Scan for the cell matching the given text and deliver its [x, y] coordinate at center. 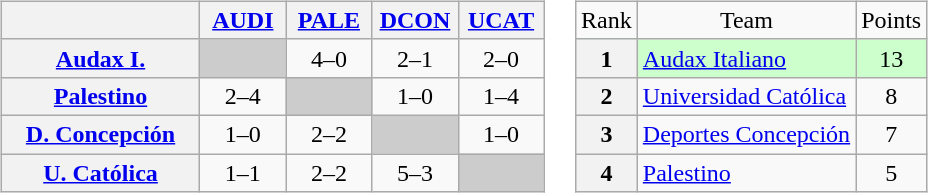
8 [892, 96]
Rank [607, 20]
7 [892, 134]
Universidad Católica [746, 96]
4 [607, 173]
UCAT [501, 20]
Team [746, 20]
AUDI [243, 20]
1–1 [243, 173]
3 [607, 134]
U. Católica [100, 173]
PALE [329, 20]
D. Concepción [100, 134]
Audax Italiano [746, 58]
4–0 [329, 58]
13 [892, 58]
Audax I. [100, 58]
1 [607, 58]
2–0 [501, 58]
Points [892, 20]
1–4 [501, 96]
5 [892, 173]
Deportes Concepción [746, 134]
5–3 [415, 173]
2 [607, 96]
2–1 [415, 58]
2–4 [243, 96]
DCON [415, 20]
